Return [x, y] of the center of cell containing provided text 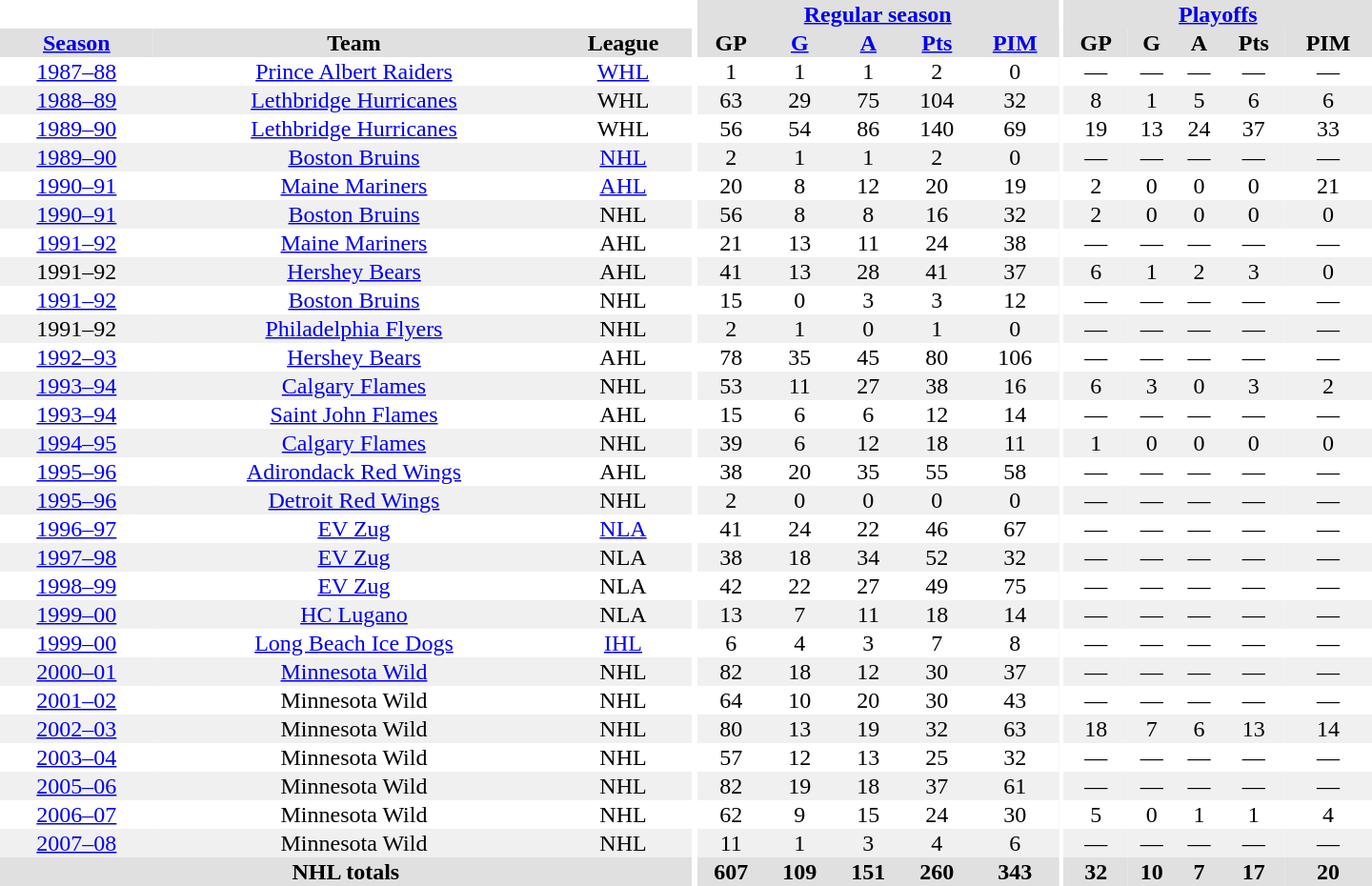
Playoffs [1218, 14]
1992–93 [76, 357]
343 [1015, 872]
Prince Albert Raiders [354, 71]
104 [937, 100]
Detroit Red Wings [354, 500]
League [623, 43]
61 [1015, 786]
86 [868, 129]
39 [731, 443]
2002–03 [76, 729]
52 [937, 557]
67 [1015, 529]
17 [1254, 872]
53 [731, 386]
9 [799, 815]
58 [1015, 472]
Regular season [878, 14]
25 [937, 757]
2005–06 [76, 786]
1996–97 [76, 529]
55 [937, 472]
140 [937, 129]
Team [354, 43]
29 [799, 100]
42 [731, 586]
Season [76, 43]
64 [731, 700]
34 [868, 557]
54 [799, 129]
46 [937, 529]
62 [731, 815]
Philadelphia Flyers [354, 329]
43 [1015, 700]
HC Lugano [354, 614]
1998–99 [76, 586]
109 [799, 872]
106 [1015, 357]
2007–08 [76, 843]
IHL [623, 643]
151 [868, 872]
1987–88 [76, 71]
Saint John Flames [354, 414]
28 [868, 272]
2006–07 [76, 815]
2000–01 [76, 672]
2003–04 [76, 757]
260 [937, 872]
45 [868, 357]
2001–02 [76, 700]
78 [731, 357]
57 [731, 757]
69 [1015, 129]
1997–98 [76, 557]
1988–89 [76, 100]
Long Beach Ice Dogs [354, 643]
NHL totals [346, 872]
33 [1328, 129]
607 [731, 872]
49 [937, 586]
1994–95 [76, 443]
Adirondack Red Wings [354, 472]
